Capture the cell that displays the provided text and extract its (x, y) central coordinate. 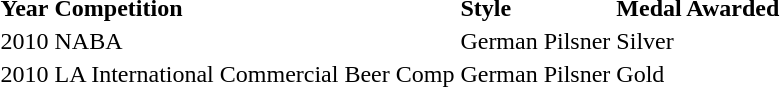
NABA (254, 41)
German Pilsner (536, 41)
